Locate the cell with the specified text and output its [x, y] center coordinate. 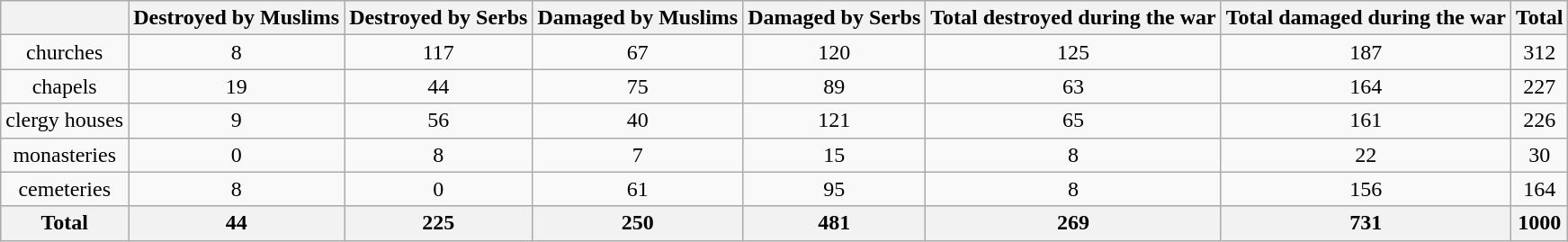
161 [1366, 121]
cemeteries [65, 189]
75 [638, 86]
30 [1539, 155]
clergy houses [65, 121]
481 [835, 223]
Damaged by Serbs [835, 18]
269 [1073, 223]
121 [835, 121]
9 [237, 121]
125 [1073, 52]
61 [638, 189]
15 [835, 155]
117 [439, 52]
95 [835, 189]
250 [638, 223]
56 [439, 121]
731 [1366, 223]
65 [1073, 121]
67 [638, 52]
1000 [1539, 223]
chapels [65, 86]
Total destroyed during the war [1073, 18]
7 [638, 155]
89 [835, 86]
187 [1366, 52]
19 [237, 86]
22 [1366, 155]
Destroyed by Serbs [439, 18]
63 [1073, 86]
Total damaged during the war [1366, 18]
226 [1539, 121]
227 [1539, 86]
156 [1366, 189]
40 [638, 121]
225 [439, 223]
monasteries [65, 155]
120 [835, 52]
312 [1539, 52]
Damaged by Muslims [638, 18]
churches [65, 52]
Destroyed by Muslims [237, 18]
